Locate the cell with the specified text and output its [x, y] center coordinate. 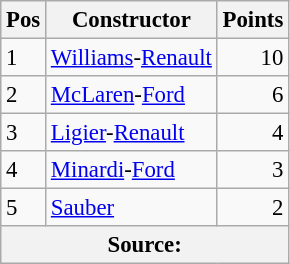
Points [252, 20]
Pos [24, 20]
Source: [145, 245]
McLaren-Ford [132, 95]
Williams-Renault [132, 58]
Minardi-Ford [132, 170]
6 [252, 95]
5 [24, 208]
Sauber [132, 208]
Constructor [132, 20]
1 [24, 58]
Ligier-Renault [132, 133]
10 [252, 58]
